Search for the cell housing the specified text and yield its [x, y] center coordinate. 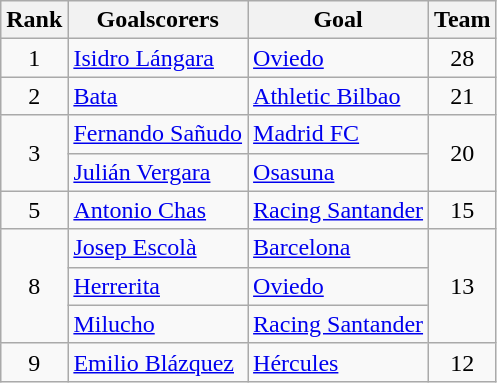
12 [463, 362]
Team [463, 20]
5 [34, 210]
Barcelona [338, 248]
13 [463, 286]
21 [463, 96]
Hércules [338, 362]
8 [34, 286]
Osasuna [338, 172]
Antonio Chas [158, 210]
9 [34, 362]
Milucho [158, 324]
Julián Vergara [158, 172]
Emilio Blázquez [158, 362]
20 [463, 153]
Bata [158, 96]
15 [463, 210]
Goalscorers [158, 20]
Josep Escolà [158, 248]
2 [34, 96]
Rank [34, 20]
1 [34, 58]
Madrid FC [338, 134]
Athletic Bilbao [338, 96]
Isidro Lángara [158, 58]
Goal [338, 20]
Herrerita [158, 286]
3 [34, 153]
Fernando Sañudo [158, 134]
28 [463, 58]
